Determine the (x, y) coordinate at the center of the cell enclosing the given text.  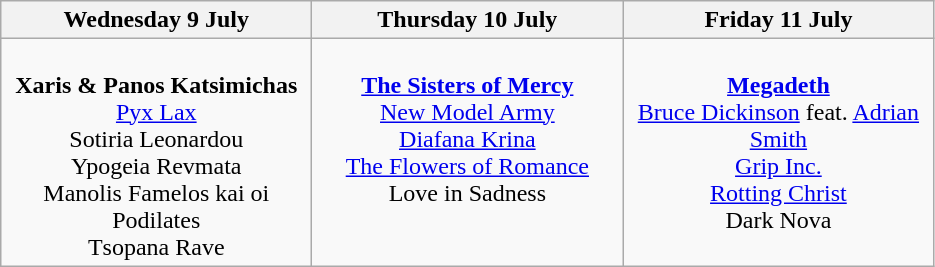
Thursday 10 July (468, 20)
Wednesday 9 July (156, 20)
Xaris & Panos Katsimichas Pyx Lax Sotiria Leonardou Ypogeia Revmata Manolis Famelos kai oi Podilates Τsopana Rave (156, 152)
The Sisters of Mercy New Model Army Diafana Krina The Flowers of Romance Love in Sadness (468, 152)
Megadeth Bruce Dickinson feat. Adrian Smith Grip Inc. Rotting Christ Dark Nova (778, 152)
Friday 11 July (778, 20)
